Locate the cell with the specified text and output its (x, y) center coordinate. 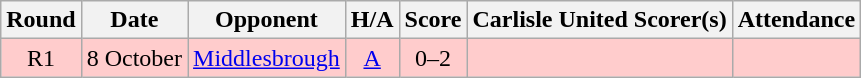
8 October (134, 58)
Round (41, 20)
Opponent (267, 20)
R1 (41, 58)
Middlesbrough (267, 58)
Attendance (796, 20)
Carlisle United Scorer(s) (600, 20)
A (372, 58)
Score (433, 20)
0–2 (433, 58)
Date (134, 20)
H/A (372, 20)
